Identify which cell holds the provided text, then report its (X, Y) central coordinate. 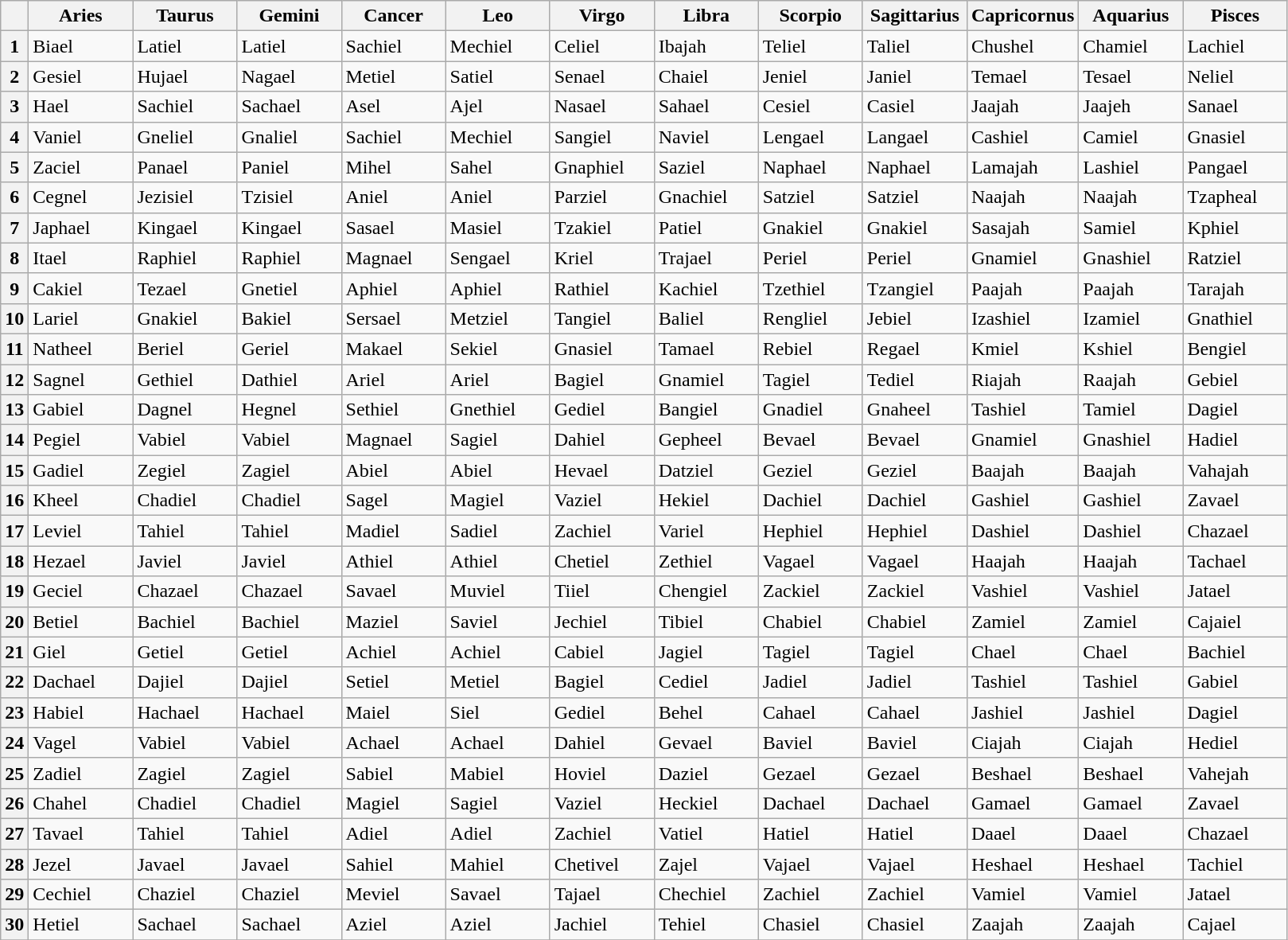
Naviel (706, 137)
Gethiel (185, 380)
28 (14, 864)
Mabiel (498, 773)
Gadiel (81, 470)
Satiel (498, 76)
Teliel (810, 46)
Cancer (393, 16)
Lachiel (1235, 46)
4 (14, 137)
Tajael (601, 895)
Ibajah (706, 46)
Dagnel (185, 410)
Langael (915, 137)
16 (14, 501)
Taurus (185, 16)
Aries (81, 16)
Rathiel (601, 288)
Patiel (706, 228)
11 (14, 349)
Jechiel (601, 622)
Senael (601, 76)
Trajael (706, 258)
Tamael (706, 349)
Natheel (81, 349)
Tzisiel (290, 197)
Tamiel (1131, 410)
Gnaheel (915, 410)
Bangiel (706, 410)
Maziel (393, 622)
9 (14, 288)
Kheel (81, 501)
Lengael (810, 137)
Cakiel (81, 288)
Vahejah (1235, 773)
Chetivel (601, 864)
Gnathiel (1235, 318)
Sahiel (393, 864)
8 (14, 258)
Variel (706, 531)
Lashiel (1131, 167)
Sagel (393, 501)
Hetiel (81, 925)
Cashiel (1022, 137)
Saziel (706, 167)
Chechiel (706, 895)
Jeniel (810, 76)
Chaiel (706, 76)
Mahiel (498, 864)
Gnadiel (810, 410)
Jebiel (915, 318)
Hael (81, 107)
Cesiel (810, 107)
Regael (915, 349)
19 (14, 591)
Muviel (498, 591)
Bakiel (290, 318)
Tavael (81, 833)
Cabiel (601, 652)
Heckiel (706, 803)
Kphiel (1235, 228)
Maiel (393, 712)
Gepheel (706, 440)
Zethiel (706, 561)
Hadiel (1235, 440)
Tzapheal (1235, 197)
Tzangiel (915, 288)
Vagel (81, 743)
Gneliel (185, 137)
Paniel (290, 167)
14 (14, 440)
Tesael (1131, 76)
Nagael (290, 76)
Pangael (1235, 167)
23 (14, 712)
Rengliel (810, 318)
Virgo (601, 16)
Tiiel (601, 591)
Samiel (1131, 228)
Gemini (290, 16)
17 (14, 531)
Taliel (915, 46)
Daziel (706, 773)
22 (14, 682)
30 (14, 925)
Nasael (601, 107)
Habiel (81, 712)
Gnaliel (290, 137)
Tibiel (706, 622)
1 (14, 46)
Jaajah (1022, 107)
Hegnel (290, 410)
Hediel (1235, 743)
Sasajah (1022, 228)
Asel (393, 107)
Sahael (706, 107)
Chetiel (601, 561)
Cechiel (81, 895)
Vaniel (81, 137)
Cajaiel (1235, 622)
Neliel (1235, 76)
Jagiel (706, 652)
Jezisiel (185, 197)
Hujael (185, 76)
Japhael (81, 228)
Gnachiel (706, 197)
Hoviel (601, 773)
Cediel (706, 682)
Siel (498, 712)
Biael (81, 46)
Libra (706, 16)
Izamiel (1131, 318)
Datziel (706, 470)
Cegnel (81, 197)
Makael (393, 349)
Celiel (601, 46)
12 (14, 380)
Vatiel (706, 833)
Chengiel (706, 591)
Sethiel (393, 410)
10 (14, 318)
Hevael (601, 470)
3 (14, 107)
Gebiel (1235, 380)
24 (14, 743)
Tzethiel (810, 288)
Madiel (393, 531)
2 (14, 76)
Temael (1022, 76)
Tachiel (1235, 864)
Sangiel (601, 137)
Zegiel (185, 470)
Lariel (81, 318)
Setiel (393, 682)
Leviel (81, 531)
Camiel (1131, 137)
Sanael (1235, 107)
Bengiel (1235, 349)
Pisces (1235, 16)
Tezael (185, 288)
Giel (81, 652)
Kachiel (706, 288)
Parziel (601, 197)
Jezel (81, 864)
Hezael (81, 561)
Riajah (1022, 380)
Chahel (81, 803)
27 (14, 833)
Itael (81, 258)
Betiel (81, 622)
Scorpio (810, 16)
Tediel (915, 380)
Gnaphiel (601, 167)
Behel (706, 712)
13 (14, 410)
Zaciel (81, 167)
Beriel (185, 349)
Geciel (81, 591)
Gnethiel (498, 410)
Masiel (498, 228)
Kmiel (1022, 349)
Baliel (706, 318)
Geriel (290, 349)
Jachiel (601, 925)
Jaajeh (1131, 107)
7 (14, 228)
Tarajah (1235, 288)
26 (14, 803)
Tzakiel (601, 228)
Meviel (393, 895)
Cajael (1235, 925)
15 (14, 470)
20 (14, 622)
Vahajah (1235, 470)
Zadiel (81, 773)
18 (14, 561)
21 (14, 652)
Ratziel (1235, 258)
Leo (498, 16)
Tehiel (706, 925)
Tangiel (601, 318)
Metziel (498, 318)
Chushel (1022, 46)
Chamiel (1131, 46)
Sahel (498, 167)
Izashiel (1022, 318)
Saviel (498, 622)
Janiel (915, 76)
25 (14, 773)
Sekiel (498, 349)
29 (14, 895)
Sagittarius (915, 16)
5 (14, 167)
Sabiel (393, 773)
Sasael (393, 228)
Tachael (1235, 561)
Kriel (601, 258)
Dathiel (290, 380)
Gevael (706, 743)
Sengael (498, 258)
Sersael (393, 318)
Rebiel (810, 349)
Casiel (915, 107)
Hekiel (706, 501)
Gesiel (81, 76)
Kshiel (1131, 349)
Sadiel (498, 531)
Mihel (393, 167)
Ajel (498, 107)
Capricornus (1022, 16)
Pegiel (81, 440)
Sagnel (81, 380)
Raajah (1131, 380)
6 (14, 197)
Aquarius (1131, 16)
Panael (185, 167)
Gnetiel (290, 288)
Lamajah (1022, 167)
Zajel (706, 864)
